Return the (x, y) coordinate for the center point of the cell that contains the specified text.  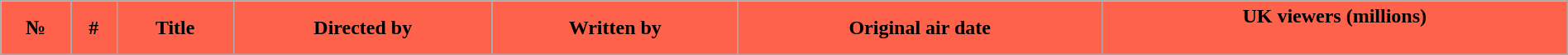
Directed by (362, 28)
№ (36, 28)
# (94, 28)
Title (175, 28)
UK viewers (millions) (1335, 28)
Original air date (920, 28)
Written by (615, 28)
